Pinpoint the cell where the given text exists, returning its (X, Y) midpoint coordinate. 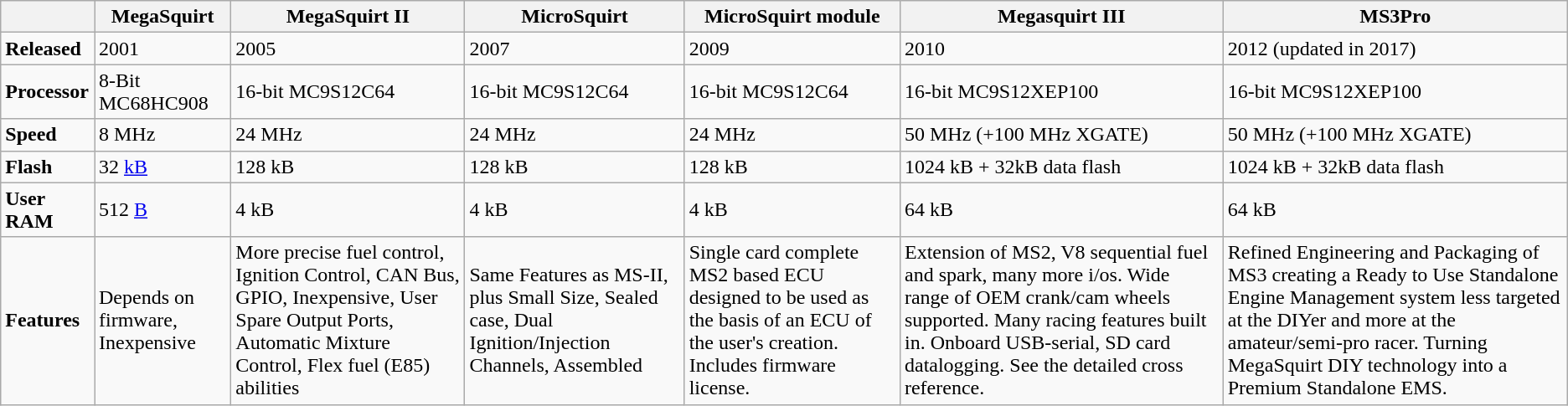
MegaSquirt (162, 17)
8 MHz (162, 135)
User RAM (48, 209)
8-Bit MC68HC908 (162, 92)
2001 (162, 49)
Single card complete MS2 based ECU designed to be used as the basis of an ECU of the user's creation. Includes firmware license. (792, 321)
Same Features as MS-II, plus Small Size, Sealed case, Dual Ignition/Injection Channels, Assembled (575, 321)
2010 (1061, 49)
MS3Pro (1395, 17)
Megasquirt III (1061, 17)
2012 (updated in 2017) (1395, 49)
32 kB (162, 167)
Features (48, 321)
2007 (575, 49)
Released (48, 49)
MegaSquirt II (348, 17)
512 B (162, 209)
MicroSquirt (575, 17)
Processor (48, 92)
2009 (792, 49)
2005 (348, 49)
Flash (48, 167)
Speed (48, 135)
MicroSquirt module (792, 17)
Depends on firmware, Inexpensive (162, 321)
